For the text-containing cell, return its midpoint in (X, Y) coordinate format. 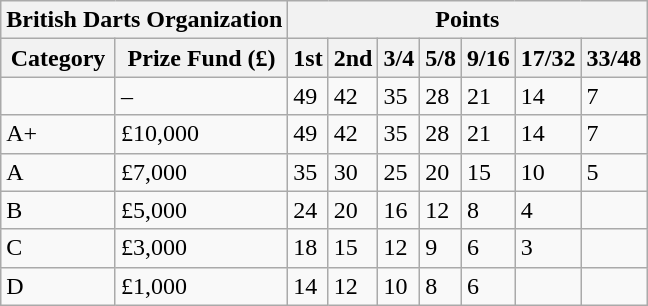
9 (441, 248)
5/8 (441, 58)
18 (308, 248)
25 (399, 172)
Prize Fund (£) (201, 58)
B (58, 210)
C (58, 248)
3/4 (399, 58)
A+ (58, 134)
30 (353, 172)
£1,000 (201, 286)
17/32 (548, 58)
D (58, 286)
– (201, 96)
4 (548, 210)
A (58, 172)
£5,000 (201, 210)
£10,000 (201, 134)
33/48 (614, 58)
16 (399, 210)
2nd (353, 58)
3 (548, 248)
£7,000 (201, 172)
£3,000 (201, 248)
9/16 (488, 58)
1st (308, 58)
Points (468, 20)
Category (58, 58)
24 (308, 210)
British Darts Organization (144, 20)
5 (614, 172)
